Output the (x, y) coordinate of the center of the cell containing the given text.  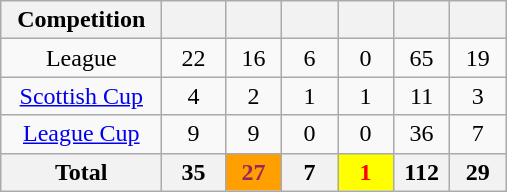
4 (194, 96)
Competition (82, 20)
6 (309, 58)
36 (422, 134)
Scottish Cup (82, 96)
2 (253, 96)
22 (194, 58)
16 (253, 58)
35 (194, 172)
112 (422, 172)
3 (478, 96)
11 (422, 96)
19 (478, 58)
27 (253, 172)
League (82, 58)
League Cup (82, 134)
Total (82, 172)
29 (478, 172)
65 (422, 58)
